For the text-containing cell, return its midpoint in [x, y] coordinate format. 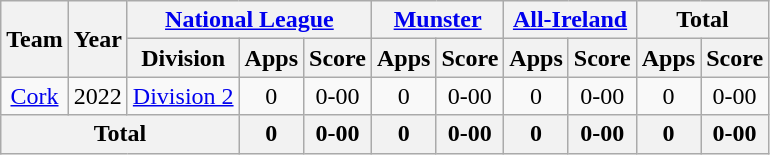
Cork [35, 96]
All-Ireland [570, 20]
Division [183, 58]
Division 2 [183, 96]
2022 [98, 96]
Team [35, 39]
Munster [437, 20]
National League [249, 20]
Year [98, 39]
